Locate the cell with the specified text and output its [X, Y] center coordinate. 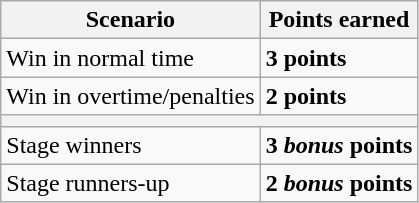
Points earned [339, 20]
Stage winners [130, 145]
Stage runners-up [130, 183]
3 bonus points [339, 145]
2 bonus points [339, 183]
2 points [339, 96]
Scenario [130, 20]
Win in overtime/penalties [130, 96]
Win in normal time [130, 58]
3 points [339, 58]
